Return the (x, y) coordinate for the center point of the cell that contains the specified text.  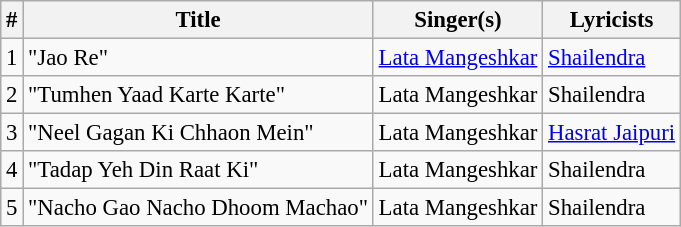
# (12, 20)
"Neel Gagan Ki Chhaon Mein" (198, 133)
Hasrat Jaipuri (612, 133)
Title (198, 20)
5 (12, 208)
3 (12, 133)
1 (12, 58)
2 (12, 95)
4 (12, 170)
"Tadap Yeh Din Raat Ki" (198, 170)
"Tumhen Yaad Karte Karte" (198, 95)
Lyricists (612, 20)
"Nacho Gao Nacho Dhoom Machao" (198, 208)
"Jao Re" (198, 58)
Singer(s) (458, 20)
